Locate the cell with the specified text and output its [X, Y] center coordinate. 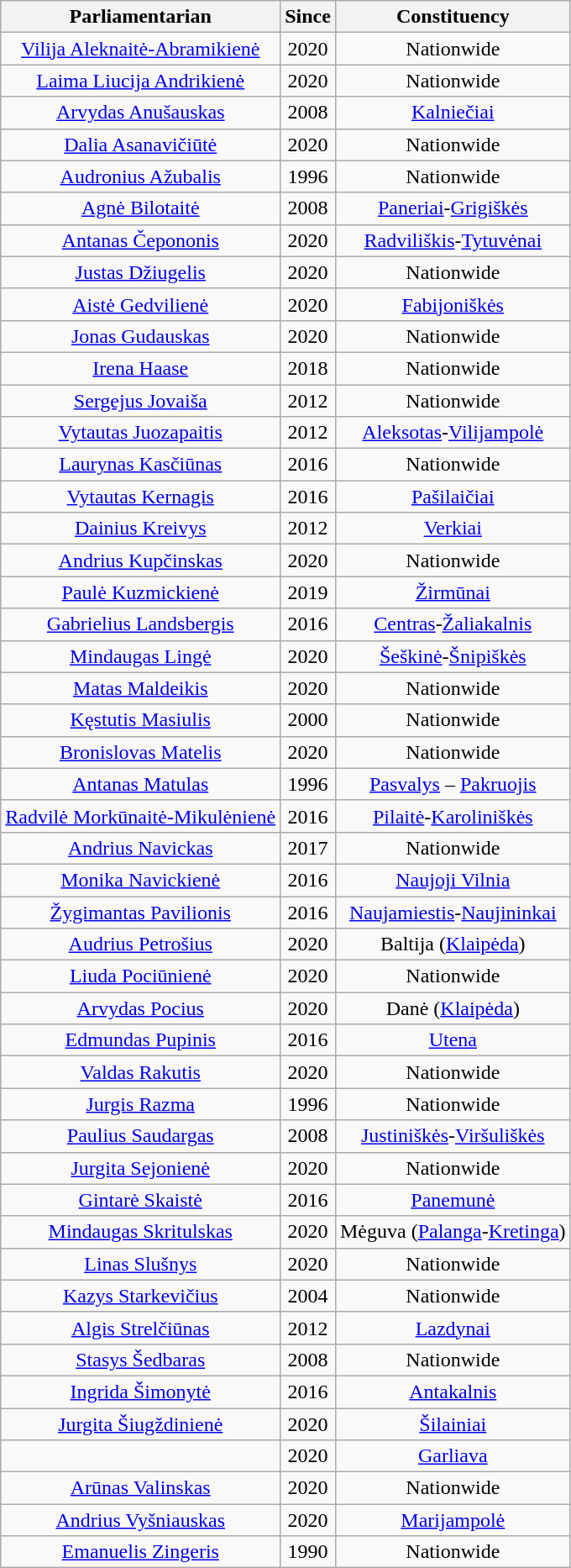
Ingrida Šimonytė [141, 1392]
2017 [308, 848]
Arvydas Anušauskas [141, 113]
Jurgita Šiugždinienė [141, 1424]
Kazys Starkevičius [141, 1296]
Aleksotas-Vilijampolė [453, 433]
Aistė Gedvilienė [141, 304]
2018 [308, 368]
Šilainiai [453, 1424]
Sergejus Jovaiša [141, 401]
Linas Slušnys [141, 1264]
Vytautas Kernagis [141, 497]
Andrius Vyšniauskas [141, 1520]
Utena [453, 1040]
Matas Maldeikis [141, 688]
Centras-Žaliakalnis [453, 624]
Gabrielius Landsbergis [141, 624]
Fabijoniškės [453, 304]
Naujoji Vilnia [453, 880]
Mindaugas Skritulskas [141, 1232]
Naujamiestis-Naujininkai [453, 912]
Mindaugas Lingė [141, 656]
Emanuelis Zingeris [141, 1552]
Audronius Ažubalis [141, 176]
Agnė Bilotaitė [141, 208]
Jurgis Razma [141, 1104]
Paneriai-Grigiškės [453, 208]
Vytautas Juozapaitis [141, 433]
Antanas Čepononis [141, 240]
Gintarė Skaistė [141, 1200]
2004 [308, 1296]
Justiniškės-Viršuliškės [453, 1136]
Jurgita Sejonienė [141, 1168]
Andrius Navickas [141, 848]
2019 [308, 592]
Since [308, 17]
Justas Džiugelis [141, 272]
Paulė Kuzmickienė [141, 592]
Pilaitė-Karoliniškės [453, 816]
Kęstutis Masiulis [141, 720]
Liuda Pociūnienė [141, 976]
Jonas Gudauskas [141, 336]
Mėguva (Palanga-Kretinga) [453, 1232]
Dainius Kreivys [141, 529]
Lazdynai [453, 1328]
Laima Liucija Andrikienė [141, 81]
Edmundas Pupinis [141, 1040]
Parliamentarian [141, 17]
2000 [308, 720]
Pašilaičiai [453, 497]
Žygimantas Pavilionis [141, 912]
Antanas Matulas [141, 784]
Audrius Petrošius [141, 944]
Andrius Kupčinskas [141, 560]
Verkiai [453, 529]
Algis Strelčiūnas [141, 1328]
Dalia Asanavičiūtė [141, 145]
Pasvalys – Pakruojis [453, 784]
Arvydas Pocius [141, 1008]
Valdas Rakutis [141, 1072]
Marijampolė [453, 1520]
Radviliškis-Tytuvėnai [453, 240]
Paulius Saudargas [141, 1136]
Baltija (Klaipėda) [453, 944]
Radvilė Morkūnaitė-Mikulėnienė [141, 816]
Irena Haase [141, 368]
Vilija Aleknaitė-Abramikienė [141, 49]
Kalniečiai [453, 113]
Constituency [453, 17]
Bronislovas Matelis [141, 752]
Panemunė [453, 1200]
Šeškinė-Šnipiškės [453, 656]
1990 [308, 1552]
Danė (Klaipėda) [453, 1008]
Monika Navickienė [141, 880]
Arūnas Valinskas [141, 1488]
Garliava [453, 1456]
Stasys Šedbaras [141, 1360]
Žirmūnai [453, 592]
Laurynas Kasčiūnas [141, 465]
Antakalnis [453, 1392]
